Identify which cell holds the provided text, then report its (x, y) central coordinate. 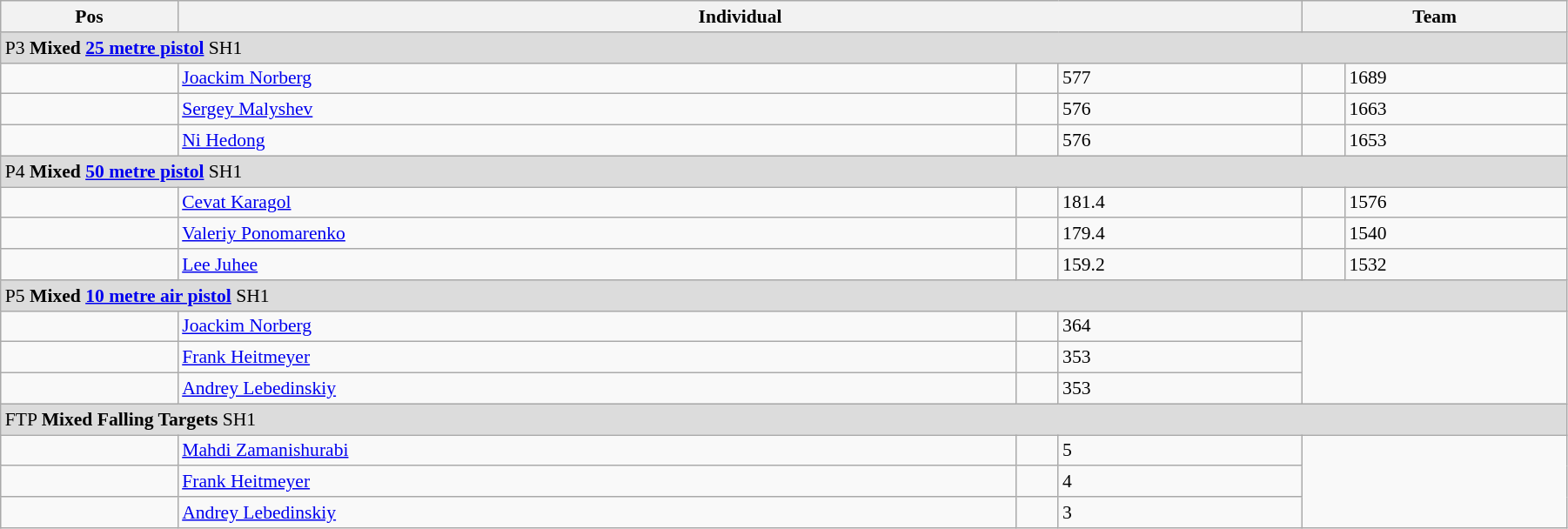
P5 Mixed 10 metre air pistol SH1 (784, 296)
P3 Mixed 25 metre pistol SH1 (784, 48)
4 (1180, 482)
364 (1180, 326)
1663 (1455, 110)
Sergey Malyshev (597, 110)
Pos (89, 17)
1653 (1455, 141)
Ni Hedong (597, 141)
3 (1180, 512)
FTP Mixed Falling Targets SH1 (784, 419)
Cevat Karagol (597, 203)
1689 (1455, 78)
Lee Juhee (597, 264)
P4 Mixed 50 metre pistol SH1 (784, 171)
Individual (740, 17)
Team (1434, 17)
1540 (1455, 234)
181.4 (1180, 203)
179.4 (1180, 234)
577 (1180, 78)
Valeriy Ponomarenko (597, 234)
1576 (1455, 203)
Mahdi Zamanishurabi (597, 451)
5 (1180, 451)
159.2 (1180, 264)
1532 (1455, 264)
